Locate the cell with the specified text and output its [x, y] center coordinate. 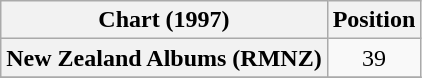
39 [374, 58]
New Zealand Albums (RMNZ) [164, 58]
Position [374, 20]
Chart (1997) [164, 20]
